Find where the given text appears and provide that cell's center as [X, Y] coordinate. 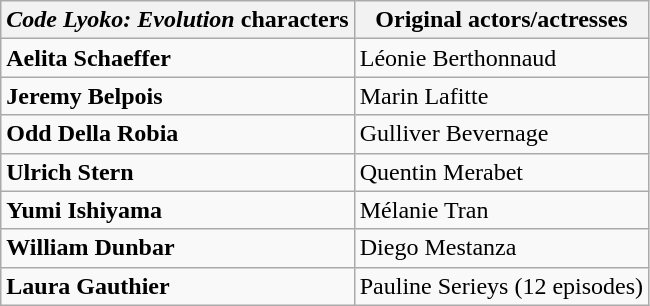
William Dunbar [178, 248]
Yumi Ishiyama [178, 210]
Gulliver Bevernage [501, 134]
Jeremy Belpois [178, 96]
Laura Gauthier [178, 286]
Mélanie Tran [501, 210]
Quentin Merabet [501, 172]
Aelita Schaeffer [178, 58]
Odd Della Robia [178, 134]
Pauline Serieys (12 episodes) [501, 286]
Diego Mestanza [501, 248]
Code Lyoko: Evolution characters [178, 20]
Ulrich Stern [178, 172]
Marin Lafitte [501, 96]
Original actors/actresses [501, 20]
Léonie Berthonnaud [501, 58]
